Provide the (X, Y) coordinate of the cell's center where the given text is located.  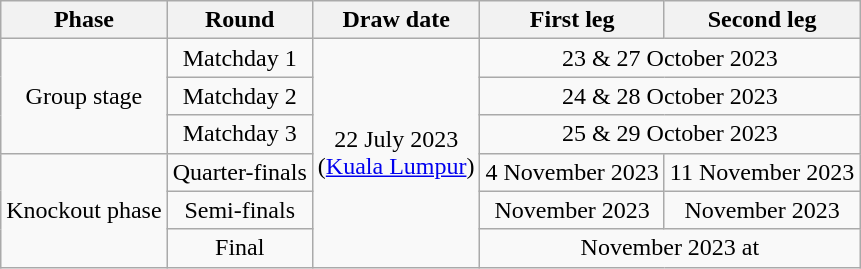
22 July 2023(Kuala Lumpur) (396, 153)
Draw date (396, 20)
First leg (572, 20)
Group stage (84, 96)
Second leg (762, 20)
Semi-finals (240, 210)
25 & 29 October 2023 (670, 134)
4 November 2023 (572, 172)
Matchday 1 (240, 58)
November 2023 at (670, 248)
23 & 27 October 2023 (670, 58)
Final (240, 248)
Round (240, 20)
24 & 28 October 2023 (670, 96)
Matchday 3 (240, 134)
Knockout phase (84, 210)
Matchday 2 (240, 96)
Phase (84, 20)
Quarter-finals (240, 172)
11 November 2023 (762, 172)
